Return the [X, Y] coordinate for the center point of the cell that contains the specified text.  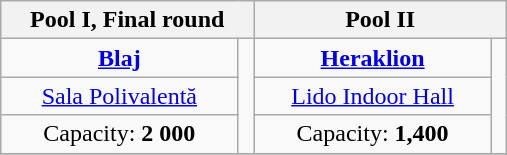
Sala Polivalentă [120, 96]
Capacity: 1,400 [373, 134]
Pool II [380, 20]
Blaj [120, 58]
Pool I, Final round [128, 20]
Lido Indoor Hall [373, 96]
Heraklion [373, 58]
Capacity: 2 000 [120, 134]
